Identify which cell holds the provided text, then report its [x, y] central coordinate. 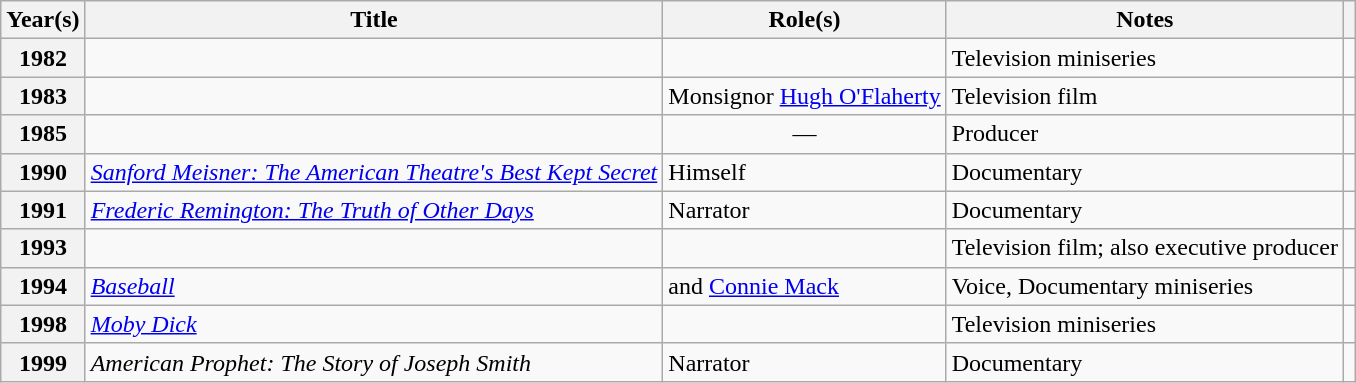
1991 [43, 210]
Himself [804, 172]
1985 [43, 134]
Monsignor Hugh O'Flaherty [804, 96]
1982 [43, 58]
1990 [43, 172]
Television film; also executive producer [1144, 248]
and Connie Mack [804, 286]
Television film [1144, 96]
American Prophet: The Story of Joseph Smith [374, 362]
Year(s) [43, 20]
1994 [43, 286]
1993 [43, 248]
Voice, Documentary miniseries [1144, 286]
1998 [43, 324]
Producer [1144, 134]
Frederic Remington: The Truth of Other Days [374, 210]
Sanford Meisner: The American Theatre's Best Kept Secret [374, 172]
1983 [43, 96]
1999 [43, 362]
Moby Dick [374, 324]
Baseball [374, 286]
Notes [1144, 20]
Role(s) [804, 20]
— [804, 134]
Title [374, 20]
